Identify which cell holds the provided text, then report its (x, y) central coordinate. 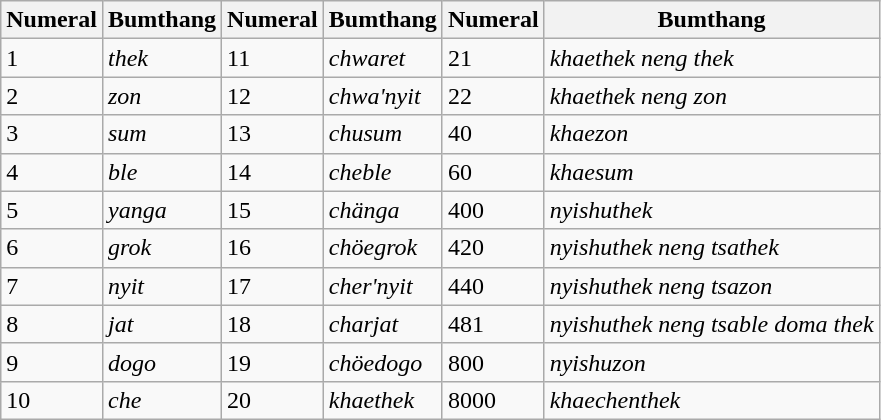
cher'nyit (382, 286)
420 (493, 248)
ble (162, 172)
8 (52, 324)
5 (52, 210)
11 (273, 58)
yanga (162, 210)
zon (162, 96)
nyishuzon (712, 362)
chöegrok (382, 248)
4 (52, 172)
nyishuthek neng tsable doma thek (712, 324)
sum (162, 134)
charjat (382, 324)
khaesum (712, 172)
440 (493, 286)
21 (493, 58)
chänga (382, 210)
chusum (382, 134)
60 (493, 172)
che (162, 400)
13 (273, 134)
400 (493, 210)
1 (52, 58)
3 (52, 134)
22 (493, 96)
nyishuthek neng tsathek (712, 248)
cheble (382, 172)
12 (273, 96)
14 (273, 172)
khaethek neng zon (712, 96)
17 (273, 286)
15 (273, 210)
19 (273, 362)
2 (52, 96)
khaezon (712, 134)
khaethek neng thek (712, 58)
chwa'nyit (382, 96)
nyishuthek (712, 210)
18 (273, 324)
40 (493, 134)
8000 (493, 400)
20 (273, 400)
khaechenthek (712, 400)
nyishuthek neng tsazon (712, 286)
chwaret (382, 58)
grok (162, 248)
nyit (162, 286)
10 (52, 400)
800 (493, 362)
7 (52, 286)
jat (162, 324)
16 (273, 248)
481 (493, 324)
chöedogo (382, 362)
khaethek (382, 400)
dogo (162, 362)
9 (52, 362)
6 (52, 248)
thek (162, 58)
